Capture the cell that displays the provided text and extract its [X, Y] central coordinate. 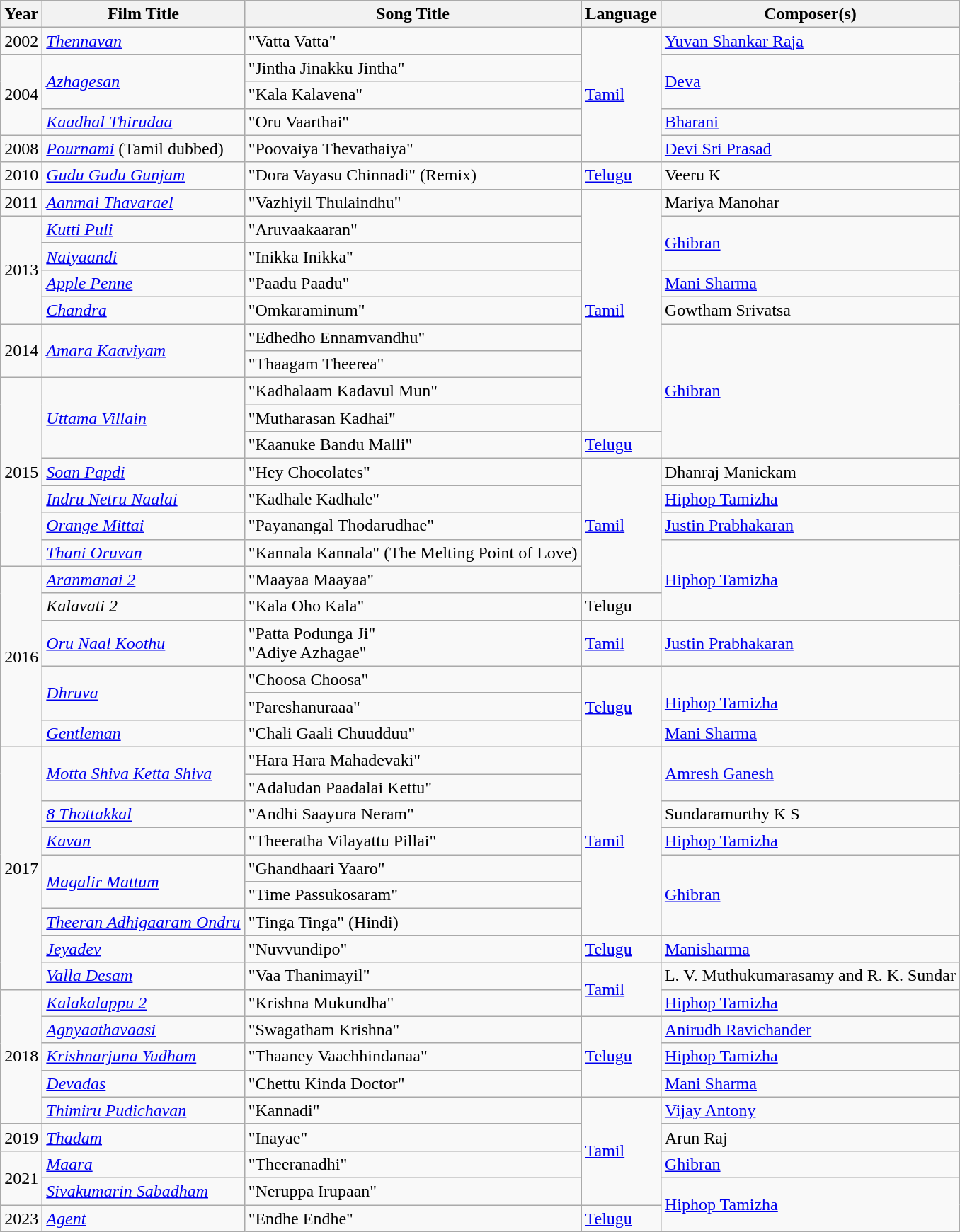
Chandra [143, 310]
2014 [21, 351]
Aranmanai 2 [143, 580]
Azhagesan [143, 81]
8 Thottakkal [143, 814]
"Paadu Paadu" [413, 283]
Motta Shiva Ketta Shiva [143, 773]
Naiyaandi [143, 256]
Song Title [413, 14]
Thani Oruvan [143, 553]
"Poovaiya Thevathaiya" [413, 149]
"Krishna Mukundha" [413, 1003]
Language [621, 14]
"Adaludan Paadalai Kettu" [413, 788]
2023 [21, 1218]
Kaadhal Thirudaa [143, 122]
Kavan [143, 841]
2004 [21, 95]
2017 [21, 868]
Thimiru Pudichavan [143, 1110]
2010 [21, 175]
Thennavan [143, 41]
"Thaagam Theerea" [413, 364]
2016 [21, 657]
"Inikka Inikka" [413, 256]
Aanmai Thavarael [143, 202]
"Pareshanuraaa" [413, 706]
"Kala Kalavena" [413, 95]
2015 [21, 472]
"Hara Hara Mahadevaki" [413, 760]
Kalavati 2 [143, 606]
"Patta Podunga Ji" "Adiye Azhagae" [413, 643]
"Dora Vayasu Chinnadi" (Remix) [413, 175]
"Kadhale Kadhale" [413, 499]
"Kaanuke Bandu Malli" [413, 445]
Bharani [810, 122]
Sivakumarin Sabadham [143, 1191]
Uttama Villain [143, 418]
Theeran Adhigaaram Ondru [143, 922]
2011 [21, 202]
Gentleman [143, 733]
"Choosa Choosa" [413, 679]
Devadas [143, 1083]
Sundaramurthy K S [810, 814]
2019 [21, 1137]
"Inayae" [413, 1137]
"Thaaney Vaachhindanaa" [413, 1057]
Manisharma [810, 949]
Valla Desam [143, 976]
"Mutharasan Kadhai" [413, 418]
"Kannadi" [413, 1110]
2018 [21, 1057]
Apple Penne [143, 283]
"Kala Oho Kala" [413, 606]
"Theeratha Vilayattu Pillai" [413, 841]
"Chettu Kinda Doctor" [413, 1083]
Indru Netru Naalai [143, 499]
"Theeranadhi" [413, 1164]
"Nuvvundipo" [413, 949]
"Neruppa Irupaan" [413, 1191]
2021 [21, 1178]
Jeyadev [143, 949]
L. V. Muthukumarasamy and R. K. Sundar [810, 976]
"Vaa Thanimayil" [413, 976]
"Time Passukosaram" [413, 895]
"Andhi Saayura Neram" [413, 814]
Oru Naal Koothu [143, 643]
"Maayaa Maayaa" [413, 580]
Krishnarjuna Yudham [143, 1057]
2008 [21, 149]
Veeru K [810, 175]
Yuvan Shankar Raja [810, 41]
Devi Sri Prasad [810, 149]
Mariya Manohar [810, 202]
"Endhe Endhe" [413, 1218]
Dhanraj Manickam [810, 472]
Dhruva [143, 693]
Kalakalappu 2 [143, 1003]
"Jintha Jinakku Jintha" [413, 68]
"Omkaraminum" [413, 310]
"Payanangal Thodarudhae" [413, 526]
Vijay Antony [810, 1110]
Maara [143, 1164]
"Tinga Tinga" (Hindi) [413, 922]
Thadam [143, 1137]
"Vatta Vatta" [413, 41]
"Edhedho Ennamvandhu" [413, 338]
Gudu Gudu Gunjam [143, 175]
Orange Mittai [143, 526]
Agnyaathavaasi [143, 1030]
"Oru Vaarthai" [413, 122]
Arun Raj [810, 1137]
Composer(s) [810, 14]
Deva [810, 81]
Agent [143, 1218]
Amresh Ganesh [810, 773]
Soan Papdi [143, 472]
Amara Kaaviyam [143, 351]
Film Title [143, 14]
"Kadhalaam Kadavul Mun" [413, 391]
Gowtham Srivatsa [810, 310]
"Hey Chocolates" [413, 472]
"Ghandhaari Yaaro" [413, 868]
"Aruvaakaaran" [413, 229]
Magalir Mattum [143, 882]
Kutti Puli [143, 229]
Pournami (Tamil dubbed) [143, 149]
"Vazhiyil Thulaindhu" [413, 202]
Anirudh Ravichander [810, 1030]
2002 [21, 41]
"Kannala Kannala" (The Melting Point of Love) [413, 553]
"Swagatham Krishna" [413, 1030]
2013 [21, 270]
"Chali Gaali Chuudduu" [413, 733]
Year [21, 14]
